Extract the (X, Y) coordinate from the center of the cell holding the provided text.  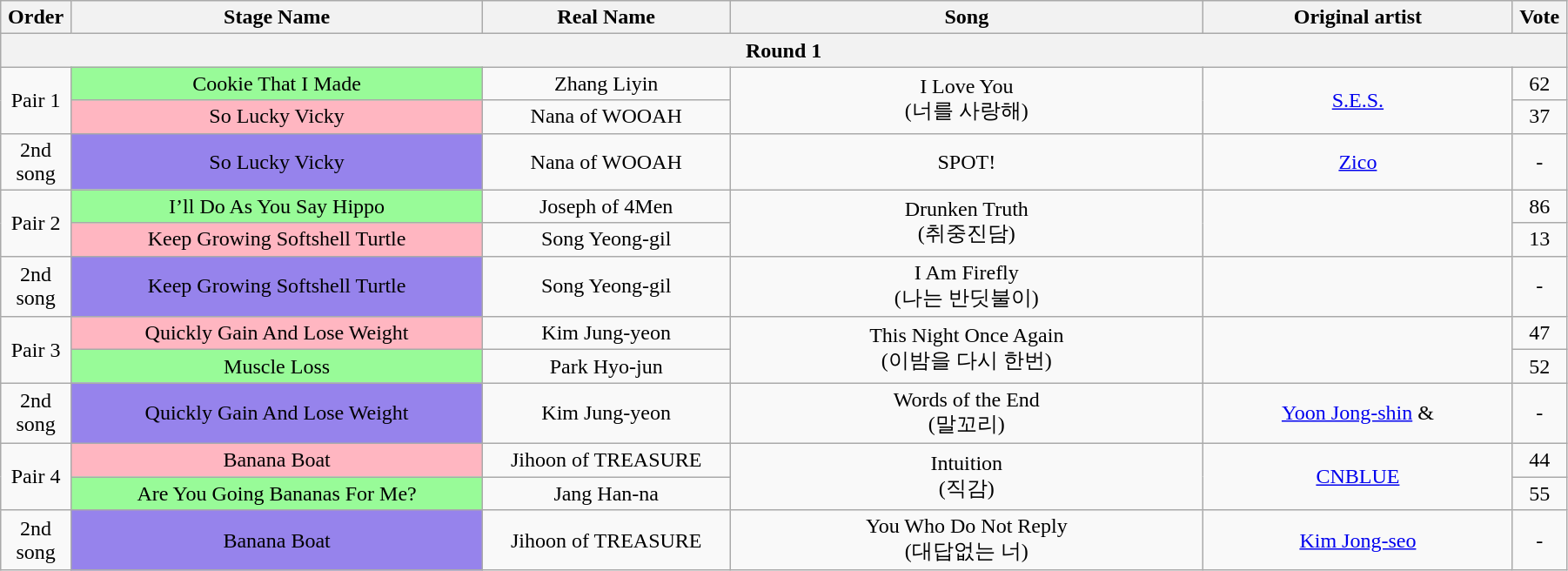
CNBLUE (1357, 476)
Real Name (606, 17)
S.E.S. (1357, 100)
44 (1540, 460)
13 (1540, 239)
Round 1 (784, 50)
Vote (1540, 17)
Drunken Truth(취중진담) (967, 223)
Pair 1 (37, 100)
Song (967, 17)
Yoon Jong-shin & (1357, 413)
Pair 3 (37, 350)
I Love You(너를 사랑해) (967, 100)
37 (1540, 117)
Cookie That I Made (277, 84)
Park Hyo-jun (606, 366)
52 (1540, 366)
Original artist (1357, 17)
Zico (1357, 162)
Pair 2 (37, 223)
Muscle Loss (277, 366)
86 (1540, 206)
SPOT! (967, 162)
Intuition(직감) (967, 476)
Joseph of 4Men (606, 206)
55 (1540, 494)
I’ll Do As You Say Hippo (277, 206)
47 (1540, 333)
Jang Han-na (606, 494)
Stage Name (277, 17)
Words of the End(말꼬리) (967, 413)
I Am Firefly(나는 반딧불이) (967, 286)
Pair 4 (37, 476)
62 (1540, 84)
This Night Once Again(이밤을 다시 한번) (967, 350)
Kim Jong-seo (1357, 541)
Order (37, 17)
Are You Going Bananas For Me? (277, 494)
Zhang Liyin (606, 84)
You Who Do Not Reply(대답없는 너) (967, 541)
